Locate the cell with the specified text and output its [x, y] center coordinate. 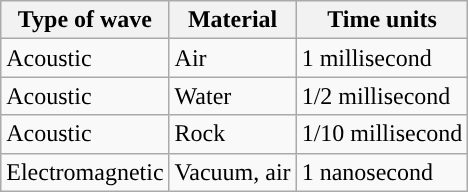
1 nanosecond [382, 172]
Vacuum, air [232, 172]
Type of wave [85, 20]
1/10 millisecond [382, 134]
Rock [232, 134]
1 millisecond [382, 58]
Water [232, 96]
1/2 millisecond [382, 96]
Electromagnetic [85, 172]
Material [232, 20]
Air [232, 58]
Time units [382, 20]
